Return the (X, Y) coordinate for the center point of the cell that contains the specified text.  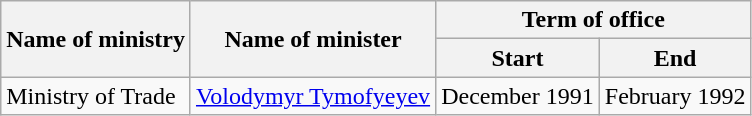
Name of ministry (96, 39)
Volodymyr Tymofyeyev (312, 96)
Name of minister (312, 39)
Ministry of Trade (96, 96)
Start (518, 58)
February 1992 (675, 96)
Term of office (594, 20)
End (675, 58)
December 1991 (518, 96)
